Search for the cell housing the specified text and yield its (x, y) center coordinate. 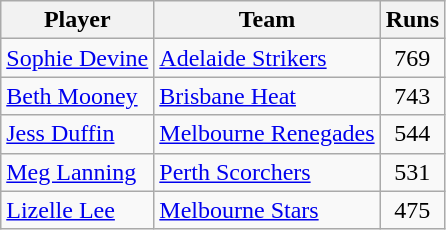
531 (412, 172)
Meg Lanning (78, 172)
Runs (412, 20)
544 (412, 134)
Beth Mooney (78, 96)
743 (412, 96)
Player (78, 20)
Jess Duffin (78, 134)
769 (412, 58)
Sophie Devine (78, 58)
Perth Scorchers (267, 172)
Melbourne Stars (267, 210)
Melbourne Renegades (267, 134)
Team (267, 20)
Brisbane Heat (267, 96)
Adelaide Strikers (267, 58)
475 (412, 210)
Lizelle Lee (78, 210)
